Scan for the cell matching the given text and deliver its (X, Y) coordinate at center. 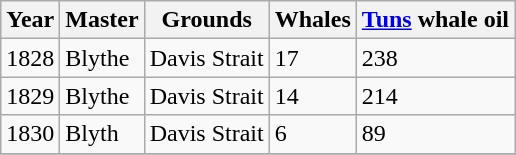
Whales (312, 20)
1828 (30, 58)
238 (435, 58)
Tuns whale oil (435, 20)
1830 (30, 134)
17 (312, 58)
214 (435, 96)
Grounds (206, 20)
Master (102, 20)
Blyth (102, 134)
14 (312, 96)
1829 (30, 96)
6 (312, 134)
Year (30, 20)
89 (435, 134)
